Scan for the cell matching the given text and deliver its [X, Y] coordinate at center. 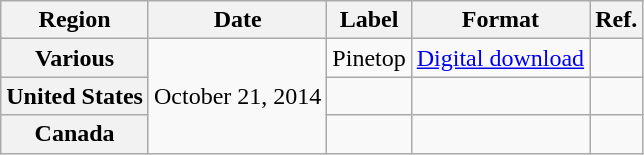
Ref. [616, 20]
Region [75, 20]
October 21, 2014 [237, 96]
Various [75, 58]
Date [237, 20]
Label [369, 20]
United States [75, 96]
Format [500, 20]
Canada [75, 134]
Pinetop [369, 58]
Digital download [500, 58]
